Output the (x, y) coordinate of the center of the cell containing the given text.  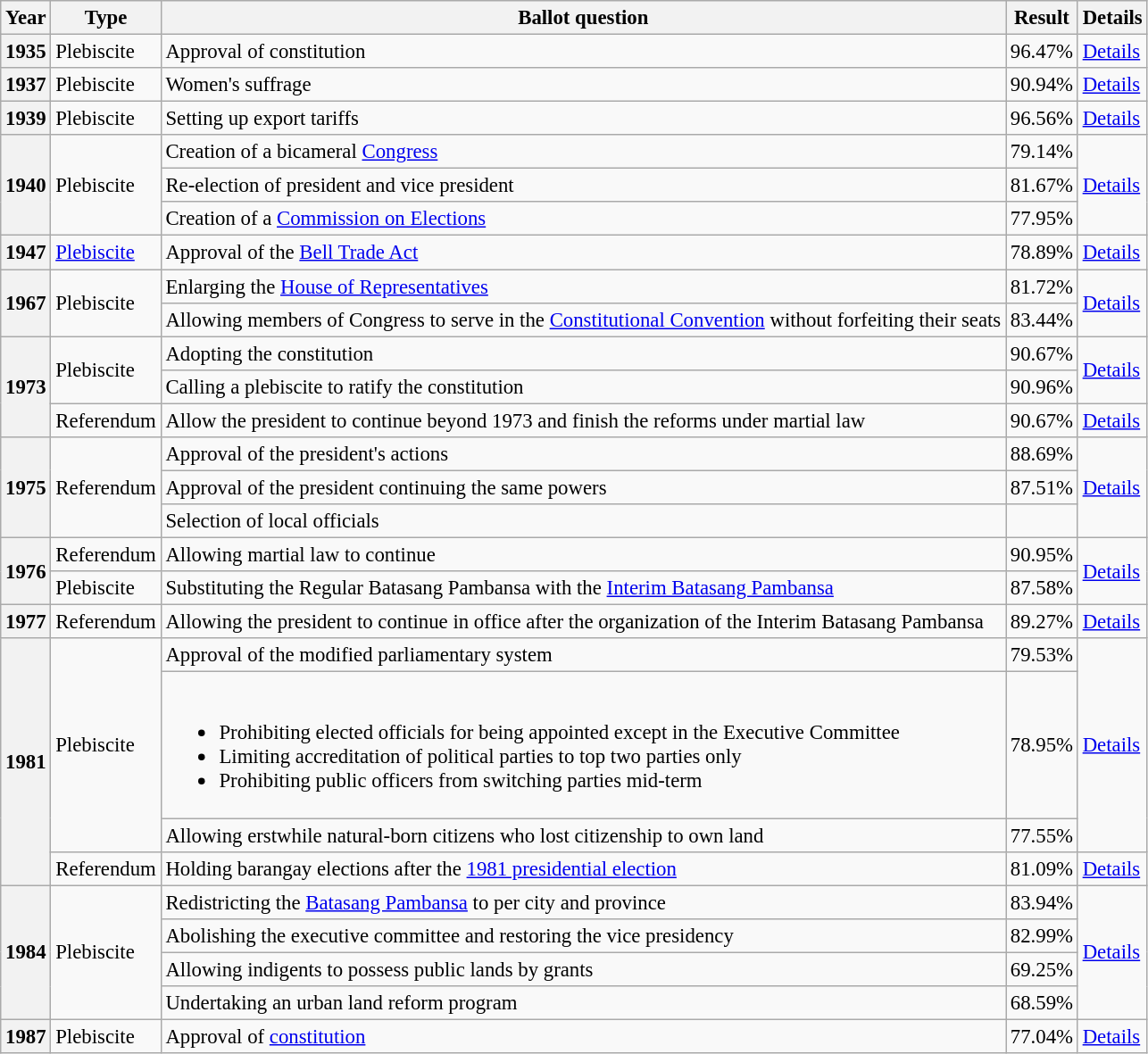
1984 (26, 952)
Allowing indigents to possess public lands by grants (583, 969)
Selection of local officials (583, 521)
88.69% (1043, 454)
90.96% (1043, 386)
81.09% (1043, 869)
Setting up export tariffs (583, 119)
Approval of the modified parliamentary system (583, 655)
81.67% (1043, 186)
1973 (26, 387)
Allowing the president to continue in office after the organization of the Interim Batasang Pambansa (583, 622)
69.25% (1043, 969)
Holding barangay elections after the 1981 presidential election (583, 869)
89.27% (1043, 622)
Creation of a Commission on Elections (583, 219)
83.94% (1043, 902)
78.95% (1043, 745)
1939 (26, 119)
81.72% (1043, 286)
Allow the president to continue beyond 1973 and finish the reforms under martial law (583, 420)
79.53% (1043, 655)
96.56% (1043, 119)
83.44% (1043, 320)
Enlarging the House of Representatives (583, 286)
Adopting the constitution (583, 353)
Approval of the president continuing the same powers (583, 487)
Year (26, 18)
Type (105, 18)
96.47% (1043, 52)
Allowing martial law to continue (583, 554)
1937 (26, 85)
1976 (26, 571)
Allowing members of Congress to serve in the Constitutional Convention without forfeiting their seats (583, 320)
Ballot question (583, 18)
Re-election of president and vice president (583, 186)
87.58% (1043, 588)
78.89% (1043, 253)
1940 (26, 186)
Undertaking an urban land reform program (583, 1003)
Approval of the president's actions (583, 454)
90.95% (1043, 554)
Creation of a bicameral Congress (583, 152)
68.59% (1043, 1003)
Approval of the Bell Trade Act (583, 253)
1967 (26, 303)
Substituting the Regular Batasang Pambansa with the Interim Batasang Pambansa (583, 588)
1987 (26, 1037)
1935 (26, 52)
Allowing erstwhile natural-born citizens who lost citizenship to own land (583, 835)
90.94% (1043, 85)
87.51% (1043, 487)
Women's suffrage (583, 85)
1977 (26, 622)
1975 (26, 487)
77.04% (1043, 1037)
79.14% (1043, 152)
Redistricting the Batasang Pambansa to per city and province (583, 902)
1947 (26, 253)
Abolishing the executive committee and restoring the vice presidency (583, 936)
77.55% (1043, 835)
1981 (26, 762)
Result (1043, 18)
82.99% (1043, 936)
77.95% (1043, 219)
Calling a plebiscite to ratify the constitution (583, 386)
